For the text-containing cell, return its midpoint in (X, Y) coordinate format. 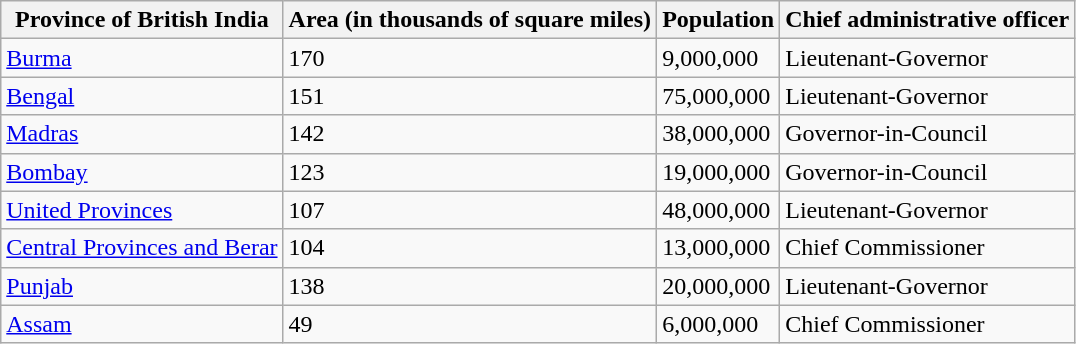
138 (470, 286)
48,000,000 (718, 210)
Chief administrative officer (928, 20)
Punjab (142, 286)
Assam (142, 324)
Province of British India (142, 20)
104 (470, 248)
Bengal (142, 96)
United Provinces (142, 210)
Population (718, 20)
107 (470, 210)
Madras (142, 134)
75,000,000 (718, 96)
123 (470, 172)
38,000,000 (718, 134)
Area (in thousands of square miles) (470, 20)
9,000,000 (718, 58)
20,000,000 (718, 286)
13,000,000 (718, 248)
151 (470, 96)
142 (470, 134)
49 (470, 324)
170 (470, 58)
Central Provinces and Berar (142, 248)
Bombay (142, 172)
Burma (142, 58)
19,000,000 (718, 172)
6,000,000 (718, 324)
